Identify which cell holds the provided text, then report its (x, y) central coordinate. 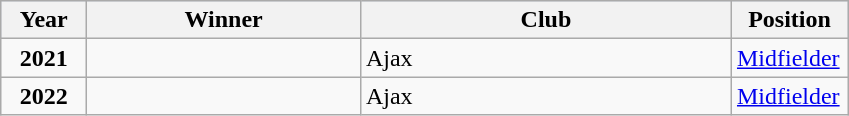
2021 (44, 58)
2022 (44, 96)
Winner (224, 20)
Year (44, 20)
Club (546, 20)
Position (789, 20)
